From the cell containing the given text, extract its center point as (x, y) coordinate. 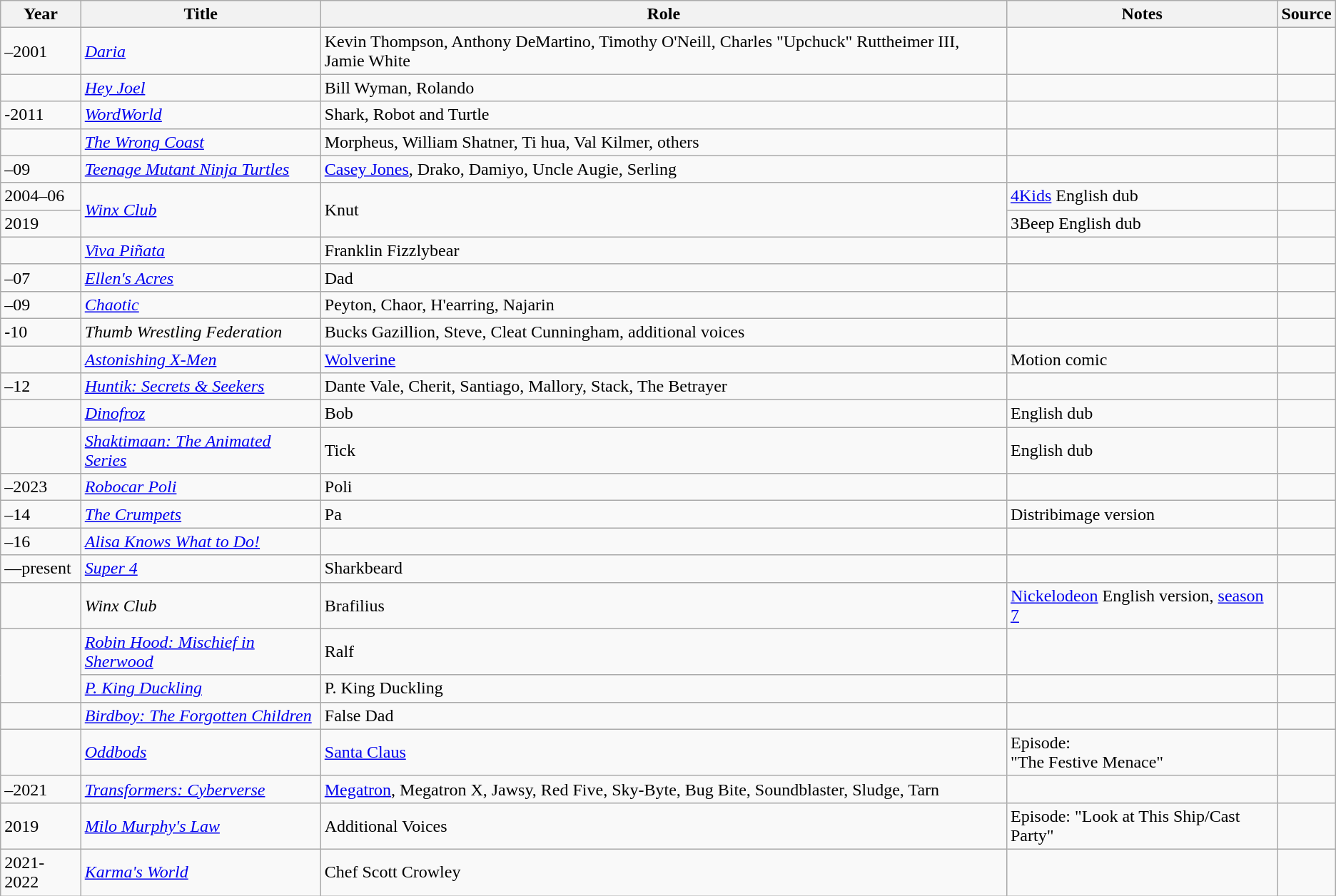
WordWorld (201, 115)
Morpheus, William Shatner, Ti hua, Val Kilmer, others (664, 142)
Title (201, 14)
Ralf (664, 652)
Birdboy: The Forgotten Children (201, 716)
Huntik: Secrets & Seekers (201, 387)
Episode:"The Festive Menace" (1142, 752)
Brafilius (664, 605)
Peyton, Chaor, H'earring, Najarin (664, 305)
The Wrong Coast (201, 142)
Dinofroz (201, 414)
Motion comic (1142, 359)
Santa Claus (664, 752)
3Beep English dub (1142, 223)
Additional Voices (664, 826)
Viva Piñata (201, 250)
Megatron, Megatron X, Jawsy, Red Five, Sky-Byte, Bug Bite, Soundblaster, Sludge, Tarn (664, 789)
Robocar Poli (201, 487)
Role (664, 14)
Alisa Knows What to Do! (201, 541)
Daria (201, 51)
Ellen's Acres (201, 278)
–14 (41, 514)
Shark, Robot and Turtle (664, 115)
–12 (41, 387)
Bill Wyman, Rolando (664, 88)
–2023 (41, 487)
Thumb Wrestling Federation (201, 332)
Dad (664, 278)
Robin Hood: Mischief in Sherwood (201, 652)
Dante Vale, Cherit, Santiago, Mallory, Stack, The Betrayer (664, 387)
Transformers: Cyberverse (201, 789)
—present (41, 569)
Milo Murphy's Law (201, 826)
4Kids English dub (1142, 196)
Franklin Fizzlybear (664, 250)
Poli (664, 487)
Karma's World (201, 872)
2004–06 (41, 196)
Shaktimaan: The Animated Series (201, 451)
Kevin Thompson, Anthony DeMartino, Timothy O'Neill, Charles "Upchuck" Ruttheimer III, Jamie White (664, 51)
Knut (664, 210)
Sharkbeard (664, 569)
–07 (41, 278)
Nickelodeon English version, season 7 (1142, 605)
Astonishing X-Men (201, 359)
2021-2022 (41, 872)
Chaotic (201, 305)
–2001 (41, 51)
False Dad (664, 716)
-10 (41, 332)
Source (1306, 14)
Chef Scott Crowley (664, 872)
-2011 (41, 115)
The Crumpets (201, 514)
Casey Jones, Drako, Damiyo, Uncle Augie, Serling (664, 169)
–16 (41, 541)
Hey Joel (201, 88)
Episode: "Look at This Ship/Cast Party" (1142, 826)
Super 4 (201, 569)
Oddbods (201, 752)
Teenage Mutant Ninja Turtles (201, 169)
Tick (664, 451)
Notes (1142, 14)
Pa (664, 514)
Bob (664, 414)
Distribimage version (1142, 514)
–2021 (41, 789)
Year (41, 14)
Wolverine (664, 359)
Bucks Gazillion, Steve, Cleat Cunningham, additional voices (664, 332)
